Find where the given text appears and provide that cell's center as (x, y) coordinate. 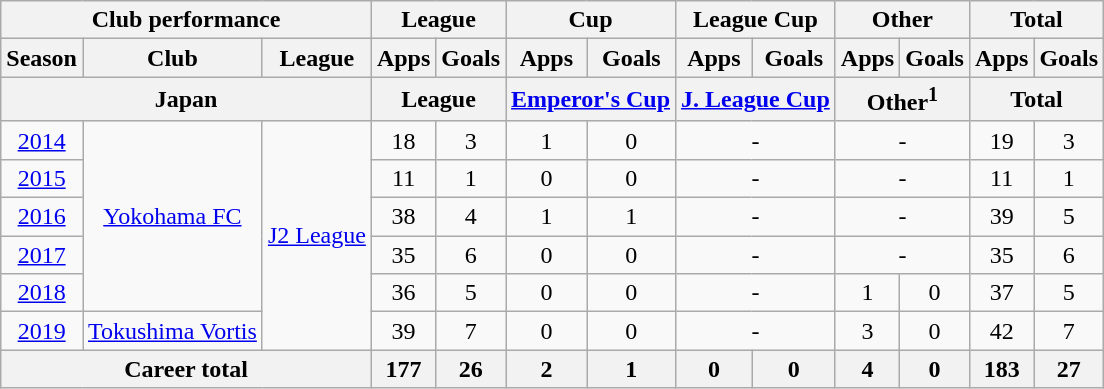
38 (403, 217)
J2 League (316, 235)
42 (1001, 331)
2018 (42, 293)
Emperor's Cup (591, 100)
177 (403, 369)
Tokushima Vortis (172, 331)
Yokohama FC (172, 216)
37 (1001, 293)
2015 (42, 178)
Japan (186, 100)
2016 (42, 217)
2 (547, 369)
18 (403, 140)
2017 (42, 255)
36 (403, 293)
League Cup (756, 20)
19 (1001, 140)
J. League Cup (756, 100)
26 (471, 369)
Other (902, 20)
Other1 (902, 100)
Club performance (186, 20)
2019 (42, 331)
Career total (186, 369)
2014 (42, 140)
183 (1001, 369)
27 (1069, 369)
Club (172, 58)
Season (42, 58)
Cup (591, 20)
